Determine the [x, y] coordinate at the center of the cell enclosing the given text.  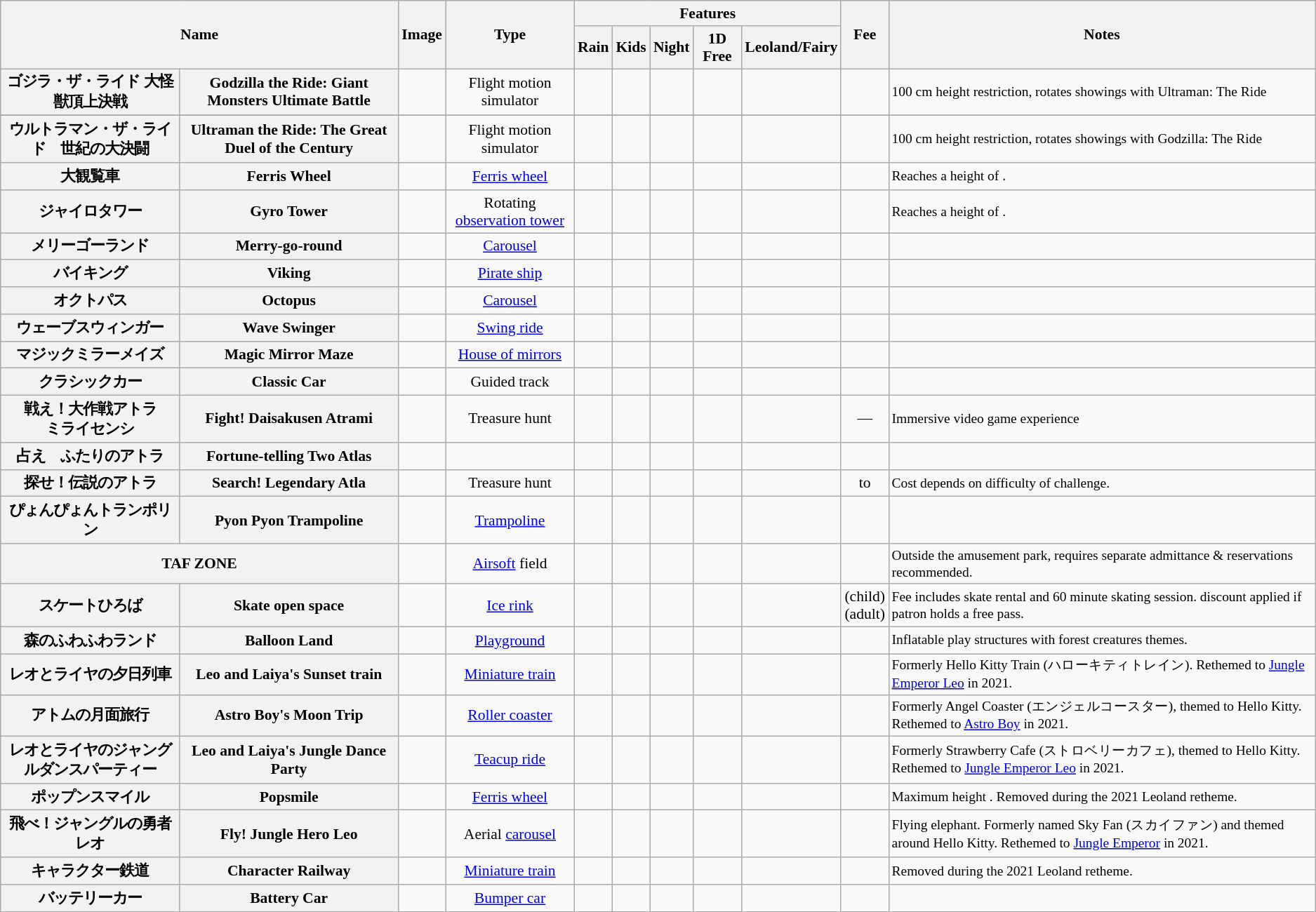
森のふわふわランド [90, 641]
Teacup ride [510, 760]
スケートひろば [90, 605]
Popsmile [289, 797]
レオとライヤのジャングルダンスパーティー [90, 760]
Merry-go-round [289, 247]
占え ふたりのアトラ [90, 456]
Roller coaster [510, 716]
Leo and Laiya's Jungle Dance Party [289, 760]
Features [707, 13]
Airsoft field [510, 564]
Flying elephant. Formerly named Sky Fan (スカイファン) and themed around Hello Kitty. Rethemed to Jungle Emperor in 2021. [1102, 833]
ポップンスマイル [90, 797]
Playground [510, 641]
Rain [594, 48]
Ferris Wheel [289, 177]
Type [510, 35]
メリーゴーランド [90, 247]
Magic Mirror Maze [289, 355]
Viking [289, 274]
ウルトラマン・ザ・ライド 世紀の大決闘 [90, 139]
100 cm height restriction, rotates showings with Godzilla: The Ride [1102, 139]
Leo and Laiya's Sunset train [289, 675]
Trampoline [510, 521]
Image [422, 35]
飛べ！ジャングルの勇者レオ [90, 833]
Notes [1102, 35]
Astro Boy's Moon Trip [289, 716]
TAF ZONE [199, 564]
ぴょんぴょんトランポリン [90, 521]
Ice rink [510, 605]
Guided track [510, 382]
Wave Swinger [289, 328]
Removed during the 2021 Leoland retheme. [1102, 871]
Formerly Angel Coaster (エンジェルコースター), themed to Hello Kitty. Rethemed to Astro Boy in 2021. [1102, 716]
Fee [865, 35]
Fight! Daisakusen Atrami [289, 420]
Search! Legendary Atla [289, 483]
Classic Car [289, 382]
ウェーブスウィンガー [90, 328]
Leoland/Fairy [791, 48]
Skate open space [289, 605]
Fly! Jungle Hero Leo [289, 833]
探せ！伝説のアトラ [90, 483]
to [865, 483]
Gyro Tower [289, 212]
Godzilla the Ride: Giant Monsters Ultimate Battle [289, 93]
Bumper car [510, 898]
Character Railway [289, 871]
ジャイロタワー [90, 212]
Fortune-telling Two Atlas [289, 456]
レオとライヤの夕日列車 [90, 675]
Night [672, 48]
Rotating observation tower [510, 212]
Fee includes skate rental and 60 minute skating session. discount applied if patron holds a free pass. [1102, 605]
クラシックカー [90, 382]
Formerly Hello Kitty Train (ハローキティトレイン). Rethemed to Jungle Emperor Leo in 2021. [1102, 675]
Swing ride [510, 328]
Aerial carousel [510, 833]
オクトパス [90, 300]
Pirate ship [510, 274]
Maximum height . Removed during the 2021 Leoland retheme. [1102, 797]
アトムの月面旅行 [90, 716]
ゴジラ・ザ・ライド 大怪獣頂上決戦 [90, 93]
Balloon Land [289, 641]
Immersive video game experience [1102, 420]
1D Free [717, 48]
— [865, 420]
Formerly Strawberry Cafe (ストロベリーカフェ), themed to Hello Kitty. Rethemed to Jungle Emperor Leo in 2021. [1102, 760]
100 cm height restriction, rotates showings with Ultraman: The Ride [1102, 93]
Octopus [289, 300]
(child) (adult) [865, 605]
キャラクター鉄道 [90, 871]
バイキング [90, 274]
Name [199, 35]
マジックミラーメイズ [90, 355]
House of mirrors [510, 355]
大観覧車 [90, 177]
Outside the amusement park, requires separate admittance & reservations recommended. [1102, 564]
Inflatable play structures with forest creatures themes. [1102, 641]
バッテリーカー [90, 898]
戦え！大作戦アトラミライセンシ [90, 420]
Cost depends on difficulty of challenge. [1102, 483]
Battery Car [289, 898]
Ultraman the Ride: The Great Duel of the Century [289, 139]
Kids [632, 48]
Pyon Pyon Trampoline [289, 521]
